From the cell containing the given text, extract its center point as (X, Y) coordinate. 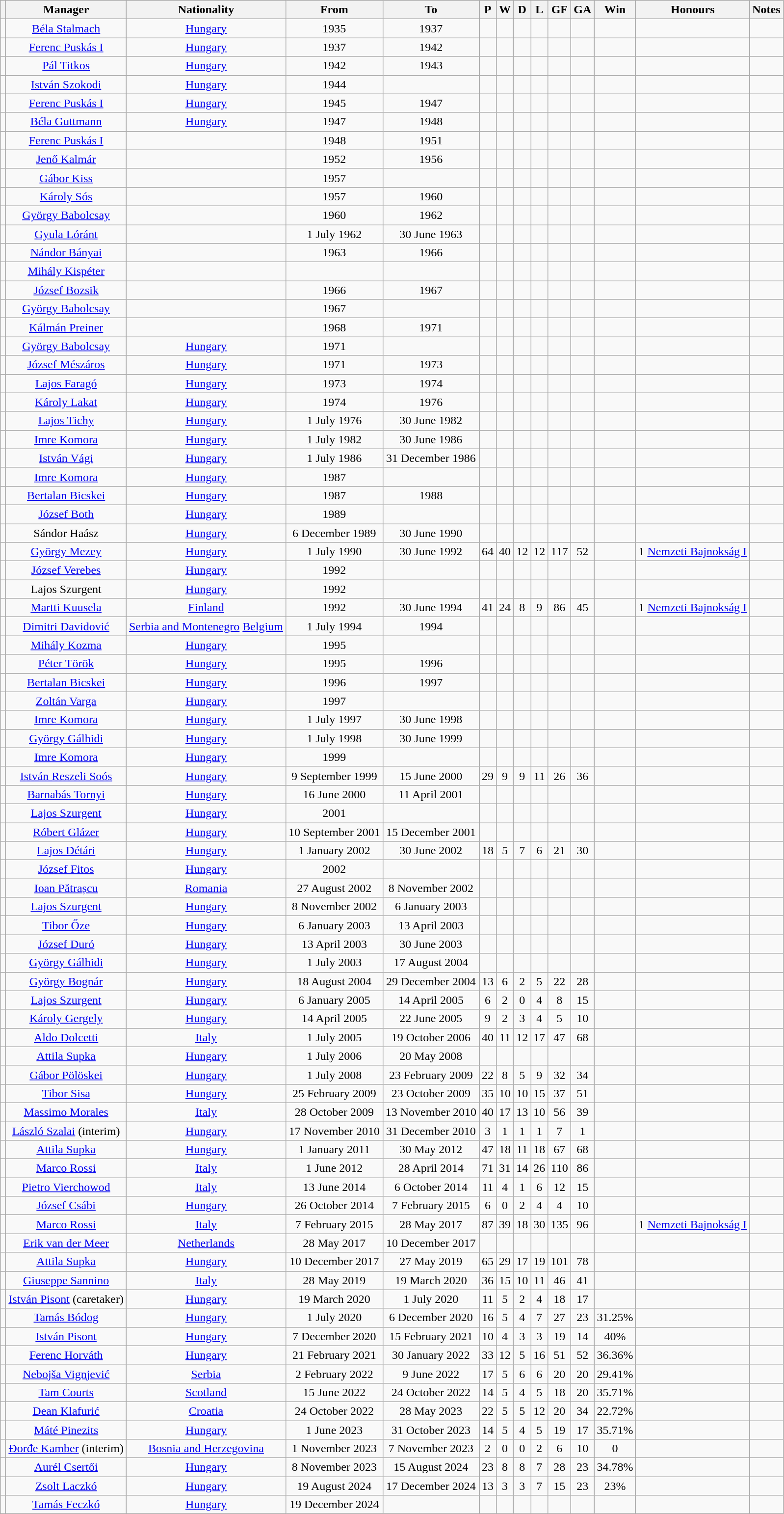
Giuseppe Sannino (66, 1280)
Notes (766, 10)
30 June 1992 (431, 552)
György Bognár (66, 981)
6 October 2014 (431, 1187)
15 December 2001 (431, 832)
Gábor Kiss (66, 178)
1989 (334, 514)
Béla Stalmach (66, 28)
23 February 2009 (431, 1075)
Nándor Bányai (66, 253)
István Pisont (66, 1336)
Péter Török (66, 664)
20 May 2008 (431, 1056)
1 July 1994 (334, 626)
Sándor Haász (66, 533)
Romania (206, 888)
Pál Titkos (66, 66)
9 September 1999 (334, 776)
29 December 2004 (431, 981)
1 June 2012 (334, 1168)
8 November 2023 (334, 1467)
64 (488, 552)
From (334, 10)
37 (559, 1093)
1962 (431, 215)
Aldo Dolcetti (66, 1037)
87 (488, 1224)
135 (559, 1224)
Ioan Pătrașcu (66, 888)
25 February 2009 (334, 1093)
József Verebes (66, 570)
30 June 2003 (431, 944)
1 July 2003 (334, 963)
Mihály Kozma (66, 645)
31 (505, 1168)
28 April 2014 (431, 1168)
34.78% (615, 1467)
Máté Pinezits (66, 1430)
1944 (334, 84)
30 June 2002 (431, 851)
6 December 1989 (334, 533)
30 June 1963 (431, 234)
1935 (334, 28)
Finland (206, 608)
József Bozsik (66, 290)
22.72% (615, 1411)
15 June 2000 (431, 776)
31 October 2023 (431, 1430)
11 April 2001 (431, 794)
33 (488, 1355)
Martti Kuusela (66, 608)
35 (488, 1093)
23 October 2009 (431, 1093)
2001 (334, 813)
1 November 2023 (334, 1449)
117 (559, 552)
József Both (66, 514)
1 July 1990 (334, 552)
L (540, 10)
Zsolt Laczkó (66, 1486)
28 May 2019 (334, 1280)
1 June 2023 (334, 1430)
19 December 2024 (334, 1505)
1952 (334, 159)
15 August 2024 (431, 1467)
Nebojša Vignjević (66, 1374)
30 June 1998 (431, 720)
Serbia (206, 1374)
30 June 1986 (431, 439)
1943 (431, 66)
27 May 2019 (431, 1262)
1 July 1997 (334, 720)
Aurél Csertői (66, 1467)
101 (559, 1262)
Béla Guttmann (66, 122)
Mihály Kispéter (66, 271)
1 July 2005 (334, 1037)
6 December 2020 (431, 1318)
István Reszeli Soós (66, 776)
Károly Lakat (66, 402)
József Csábi (66, 1206)
GF (559, 10)
József Duró (66, 944)
Tam Courts (66, 1392)
Lajos Détári (66, 851)
To (431, 10)
31.25% (615, 1318)
18 August 2004 (334, 981)
31 December 1986 (431, 458)
Dean Klafurić (66, 1411)
30 January 2022 (431, 1355)
56 (559, 1112)
71 (488, 1168)
Netherlands (206, 1243)
29.41% (615, 1374)
1 July 1976 (334, 421)
10 September 2001 (334, 832)
45 (583, 608)
1 July 2006 (334, 1056)
6 January 2005 (334, 1000)
1963 (334, 253)
1 July 1986 (334, 458)
78 (583, 1262)
Croatia (206, 1411)
István Vági (66, 458)
9 June 2022 (431, 1374)
27 (559, 1318)
Jenő Kalmár (66, 159)
Scotland (206, 1392)
1999 (334, 757)
D (522, 10)
1988 (431, 495)
1 January 2002 (334, 851)
György Mezey (66, 552)
Manager (66, 10)
36.36% (615, 1355)
28 May 2023 (431, 1411)
Lajos Faragó (66, 383)
Dimitri Davidović (66, 626)
1968 (334, 327)
32 (559, 1075)
1951 (431, 140)
Tibor Őze (66, 925)
1 July 1998 (334, 738)
Gyula Lóránt (66, 234)
Gábor Pölöskei (66, 1075)
65 (488, 1262)
W (505, 10)
Tibor Sisa (66, 1093)
1956 (431, 159)
28 October 2009 (334, 1112)
Nationality (206, 10)
István Pisont (caretaker) (66, 1299)
19 October 2006 (431, 1037)
30 June 1982 (431, 421)
Barnabás Tornyi (66, 794)
30 June 1999 (431, 738)
1945 (334, 103)
15 June 2022 (334, 1392)
Károly Sós (66, 196)
László Szalai (interim) (66, 1131)
József Mészáros (66, 365)
Serbia and Montenegro Belgium (206, 626)
46 (559, 1280)
30 June 1994 (431, 608)
26 October 2014 (334, 1206)
Károly Gergely (66, 1019)
Erik van der Meer (66, 1243)
1 July 1962 (334, 234)
Ferenc Horváth (66, 1355)
Tamás Bódog (66, 1318)
15 February 2021 (431, 1336)
96 (583, 1224)
Lajos Tichy (66, 421)
Bosnia and Herzegovina (206, 1449)
Massimo Morales (66, 1112)
P (488, 10)
17 December 2024 (431, 1486)
Kálmán Preiner (66, 327)
31 December 2010 (431, 1131)
2002 (334, 869)
19 August 2024 (334, 1486)
1 July 1982 (334, 439)
Zoltán Varga (66, 701)
110 (559, 1168)
1 July 2008 (334, 1075)
67 (559, 1150)
1976 (431, 402)
13 November 2010 (431, 1112)
Đorđe Kamber (interim) (66, 1449)
GA (583, 10)
7 December 2020 (334, 1336)
István Szokodi (66, 84)
40% (615, 1336)
17 August 2004 (431, 963)
Honours (693, 10)
7 November 2023 (431, 1449)
2 February 2022 (334, 1374)
1994 (431, 626)
27 August 2002 (334, 888)
21 February 2021 (334, 1355)
21 (559, 851)
17 November 2010 (334, 1131)
30 May 2012 (431, 1150)
1 January 2011 (334, 1150)
13 June 2014 (334, 1187)
24 (505, 608)
23% (615, 1486)
Róbert Glázer (66, 832)
József Fitos (66, 869)
30 June 1990 (431, 533)
16 June 2000 (334, 794)
22 June 2005 (431, 1019)
Tamás Feczkó (66, 1505)
Win (615, 10)
Pietro Vierchowod (66, 1187)
